Return [x, y] of the center of cell containing provided text 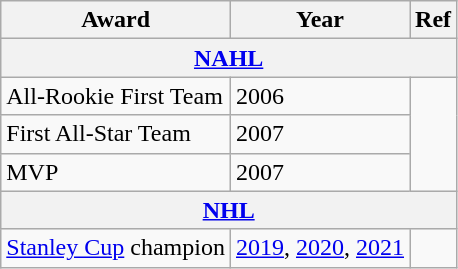
NAHL [229, 58]
Award [116, 20]
NHL [229, 210]
First All-Star Team [116, 134]
Ref [434, 20]
Stanley Cup champion [116, 248]
2006 [320, 96]
2019, 2020, 2021 [320, 248]
All-Rookie First Team [116, 96]
Year [320, 20]
MVP [116, 172]
